Search for the cell housing the specified text and yield its [x, y] center coordinate. 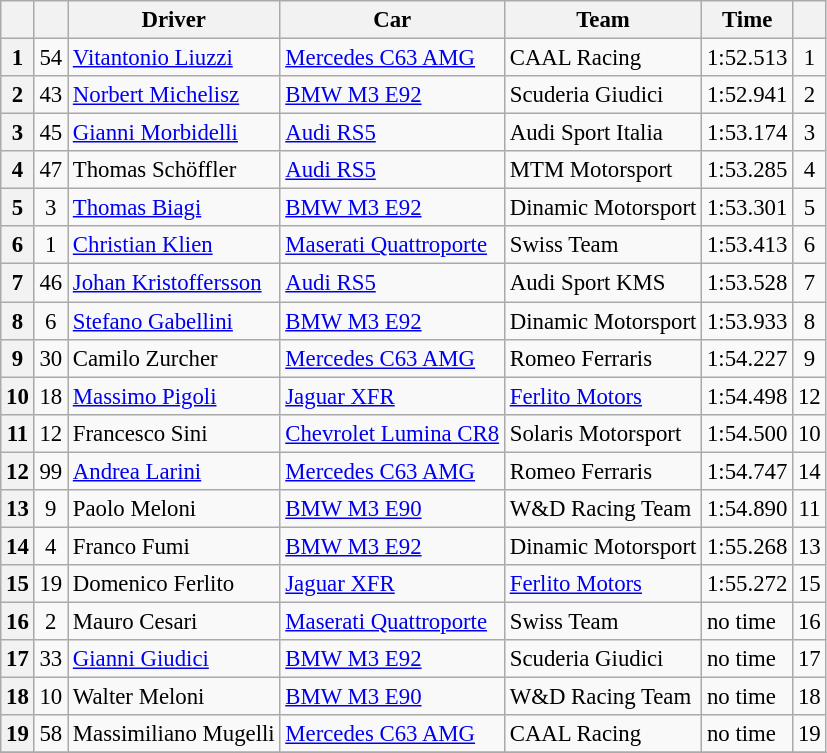
Vitantonio Liuzzi [174, 58]
58 [50, 734]
1:53.301 [748, 208]
1:54.890 [748, 509]
1:55.272 [748, 584]
45 [50, 133]
Driver [174, 20]
Solaris Motorsport [602, 433]
1:54.498 [748, 396]
Chevrolet Lumina CR8 [392, 433]
47 [50, 170]
Car [392, 20]
Massimo Pigoli [174, 396]
Christian Klien [174, 245]
1:53.528 [748, 283]
Gianni Giudici [174, 659]
Thomas Schöffler [174, 170]
1:53.285 [748, 170]
Time [748, 20]
1:52.941 [748, 95]
Johan Kristoffersson [174, 283]
Domenico Ferlito [174, 584]
MTM Motorsport [602, 170]
43 [50, 95]
1:54.747 [748, 471]
Camilo Zurcher [174, 358]
Gianni Morbidelli [174, 133]
33 [50, 659]
Audi Sport Italia [602, 133]
Audi Sport KMS [602, 283]
Walter Meloni [174, 697]
1:55.268 [748, 546]
Team [602, 20]
1:54.500 [748, 433]
Francesco Sini [174, 433]
54 [50, 58]
1:53.933 [748, 321]
1:53.174 [748, 133]
99 [50, 471]
Massimiliano Mugelli [174, 734]
30 [50, 358]
Franco Fumi [174, 546]
1:53.413 [748, 245]
Thomas Biagi [174, 208]
Mauro Cesari [174, 621]
1:54.227 [748, 358]
46 [50, 283]
1:52.513 [748, 58]
Andrea Larini [174, 471]
Stefano Gabellini [174, 321]
Paolo Meloni [174, 509]
Norbert Michelisz [174, 95]
